Locate the cell with the specified text and output its (x, y) center coordinate. 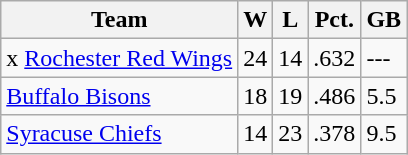
.378 (334, 134)
Syracuse Chiefs (120, 134)
--- (384, 58)
19 (290, 96)
Team (120, 20)
5.5 (384, 96)
Pct. (334, 20)
23 (290, 134)
24 (256, 58)
L (290, 20)
GB (384, 20)
.632 (334, 58)
W (256, 20)
Buffalo Bisons (120, 96)
x Rochester Red Wings (120, 58)
9.5 (384, 134)
.486 (334, 96)
18 (256, 96)
